For the text-containing cell, return its midpoint in (X, Y) coordinate format. 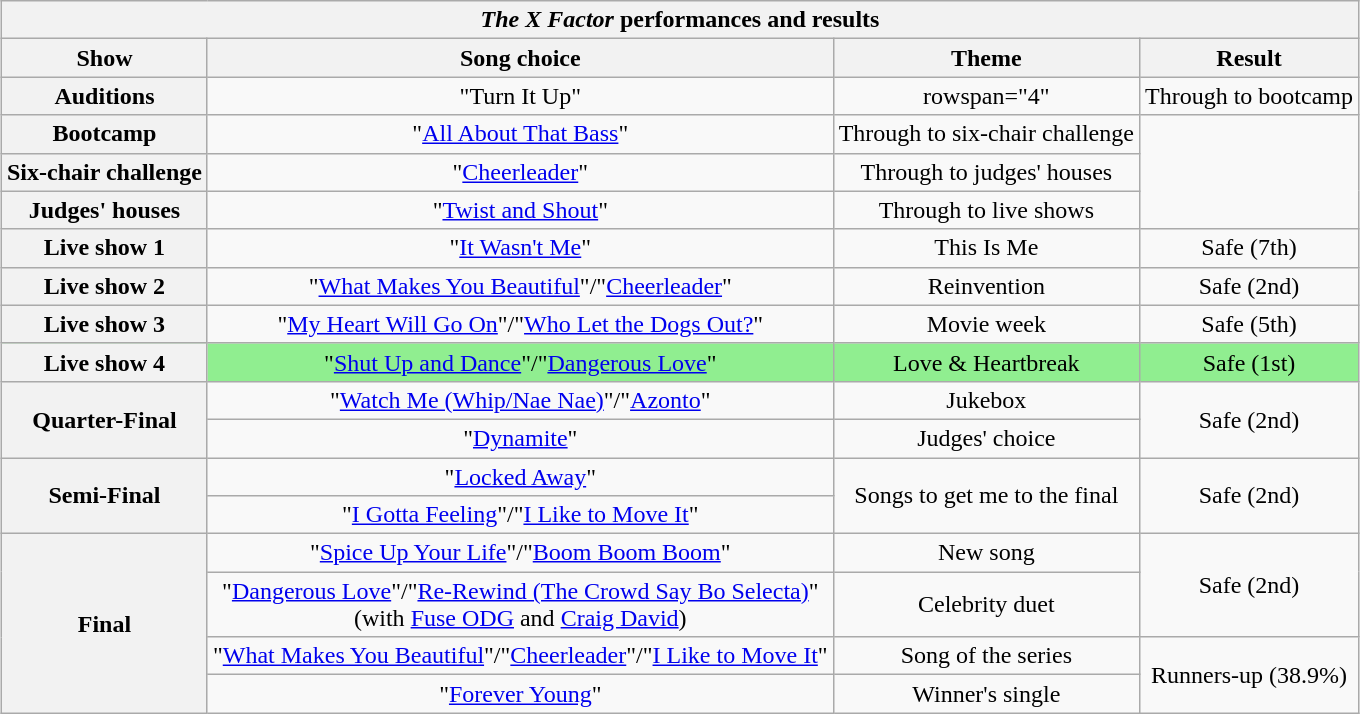
Celebrity duet (986, 604)
"Twist and Shout" (520, 210)
"Dynamite" (520, 438)
The X Factor performances and results (680, 20)
Judges' houses (104, 210)
Safe (1st) (1248, 362)
Final (104, 624)
Winner's single (986, 694)
Jukebox (986, 400)
Through to bootcamp (1248, 96)
"It Wasn't Me" (520, 248)
Show (104, 58)
Safe (7th) (1248, 248)
"Turn It Up" (520, 96)
Reinvention (986, 286)
"Dangerous Love"/"Re-Rewind (The Crowd Say Bo Selecta)"(with Fuse ODG and Craig David) (520, 604)
Love & Heartbreak (986, 362)
"My Heart Will Go On"/"Who Let the Dogs Out?" (520, 324)
"Forever Young" (520, 694)
Songs to get me to the final (986, 496)
"Locked Away" (520, 477)
Six-chair challenge (104, 172)
Live show 2 (104, 286)
"What Makes You Beautiful"/"Cheerleader" (520, 286)
Auditions (104, 96)
Through to judges' houses (986, 172)
Live show 1 (104, 248)
Semi-Final (104, 496)
"What Makes You Beautiful"/"Cheerleader"/"I Like to Move It" (520, 656)
"Cheerleader" (520, 172)
Song choice (520, 58)
Through to six-chair challenge (986, 134)
"All About That Bass" (520, 134)
Runners-up (38.9%) (1248, 675)
Through to live shows (986, 210)
Movie week (986, 324)
Theme (986, 58)
Live show 4 (104, 362)
Judges' choice (986, 438)
Song of the series (986, 656)
"I Gotta Feeling"/"I Like to Move It" (520, 515)
Quarter-Final (104, 419)
Live show 3 (104, 324)
This Is Me (986, 248)
"Watch Me (Whip/Nae Nae)"/"Azonto" (520, 400)
rowspan="4" (986, 96)
New song (986, 553)
Bootcamp (104, 134)
Result (1248, 58)
"Spice Up Your Life"/"Boom Boom Boom" (520, 553)
"Shut Up and Dance"/"Dangerous Love" (520, 362)
Safe (5th) (1248, 324)
